From the cell containing the given text, extract its center point as (x, y) coordinate. 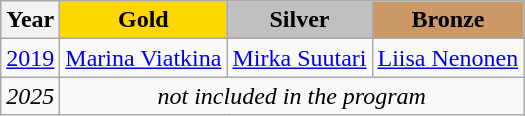
Liisa Nenonen (448, 58)
Gold (144, 20)
Marina Viatkina (144, 58)
2019 (30, 58)
Year (30, 20)
Silver (300, 20)
Mirka Suutari (300, 58)
not included in the program (292, 96)
2025 (30, 96)
Bronze (448, 20)
